Search for the cell housing the specified text and yield its (x, y) center coordinate. 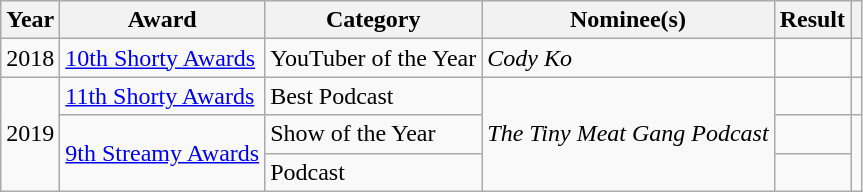
The Tiny Meat Gang Podcast (628, 134)
Award (162, 20)
Cody Ko (628, 58)
Podcast (374, 172)
2018 (30, 58)
YouTuber of the Year (374, 58)
9th Streamy Awards (162, 153)
10th Shorty Awards (162, 58)
Category (374, 20)
Year (30, 20)
Show of the Year (374, 134)
2019 (30, 134)
11th Shorty Awards (162, 96)
Nominee(s) (628, 20)
Result (812, 20)
Best Podcast (374, 96)
